Extract the [x, y] coordinate from the center of the cell holding the provided text.  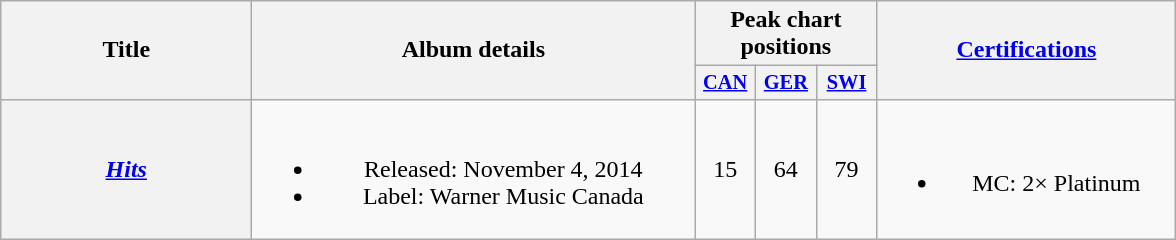
79 [846, 169]
Certifications [1026, 50]
Title [126, 50]
Peak chart positions [786, 34]
Album details [474, 50]
15 [726, 169]
Hits [126, 169]
Released: November 4, 2014Label: Warner Music Canada [474, 169]
SWI [846, 83]
64 [786, 169]
MC: 2× Platinum [1026, 169]
GER [786, 83]
CAN [726, 83]
